Output the (X, Y) coordinate of the center of the cell containing the given text.  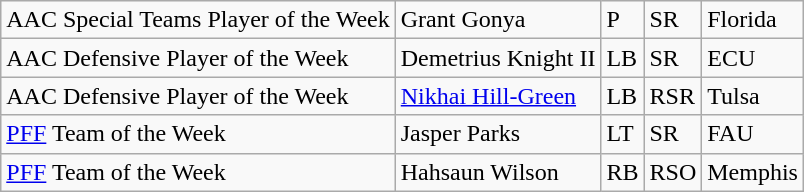
Tulsa (753, 96)
ECU (753, 58)
LT (622, 134)
P (622, 20)
Hahsaun Wilson (498, 172)
Demetrius Knight II (498, 58)
Memphis (753, 172)
Nikhai Hill-Green (498, 96)
RSO (673, 172)
Grant Gonya (498, 20)
AAC Special Teams Player of the Week (198, 20)
FAU (753, 134)
RB (622, 172)
Jasper Parks (498, 134)
Florida (753, 20)
RSR (673, 96)
